Output the (X, Y) coordinate of the center of the cell containing the given text.  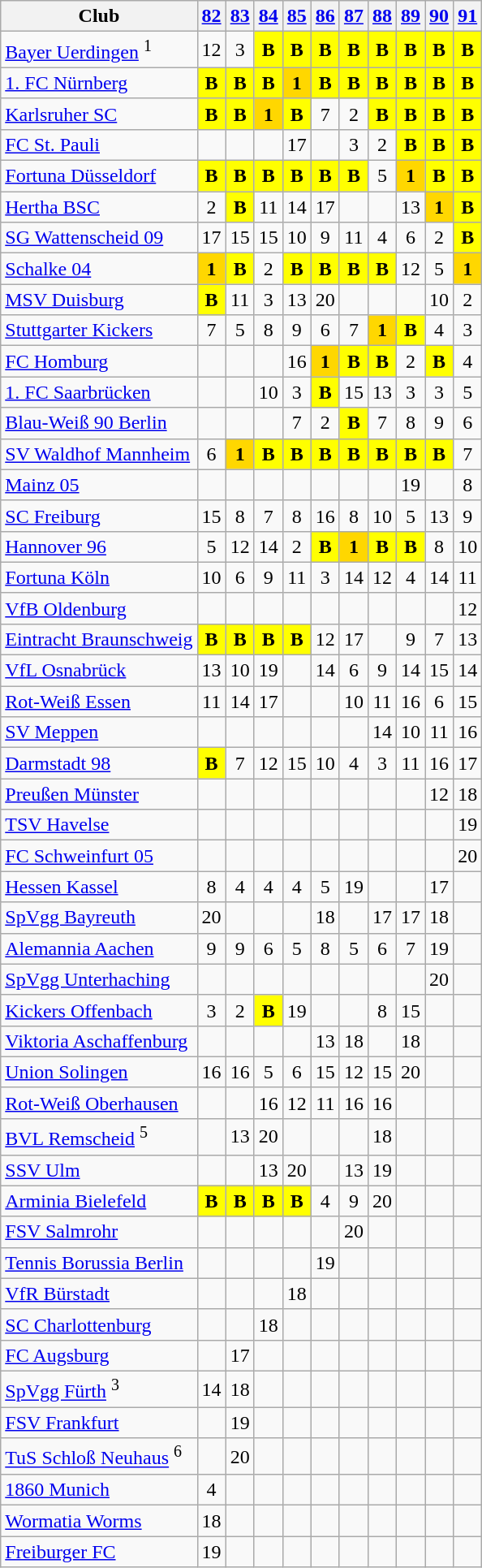
VfR Bürstadt (99, 1294)
1. FC Saarbrücken (99, 392)
SSV Ulm (99, 1170)
SpVgg Bayreuth (99, 918)
Rot-Weiß Oberhausen (99, 1103)
VfB Oldenburg (99, 608)
Stuttgarter Kickers (99, 330)
1860 Munich (99, 1490)
Freiburger FC (99, 1552)
Rot-Weiß Essen (99, 702)
Alemannia Aachen (99, 948)
91 (467, 16)
FC Schweinfurt 05 (99, 856)
87 (354, 16)
Club (99, 16)
Hessen Kassel (99, 887)
Karlsruher SC (99, 114)
SpVgg Unterhaching (99, 979)
TSV Havelse (99, 825)
Bayer Uerdingen 1 (99, 50)
85 (297, 16)
SC Charlottenburg (99, 1324)
84 (268, 16)
FSV Frankfurt (99, 1423)
Preußen Münster (99, 794)
86 (325, 16)
Union Solingen (99, 1072)
VfL Osnabrück (99, 671)
83 (240, 16)
Kickers Offenbach (99, 1010)
Hannover 96 (99, 546)
88 (381, 16)
Fortuna Düsseldorf (99, 176)
Hertha BSC (99, 207)
SG Wattenscheid 09 (99, 238)
BVL Remscheid 5 (99, 1137)
TuS Schloß Neuhaus 6 (99, 1457)
Darmstadt 98 (99, 763)
FC Augsburg (99, 1355)
Fortuna Köln (99, 577)
90 (440, 16)
82 (211, 16)
SpVgg Fürth 3 (99, 1389)
Mainz 05 (99, 485)
Wormatia Worms (99, 1521)
89 (411, 16)
FSV Salmrohr (99, 1232)
FC St. Pauli (99, 145)
Eintracht Braunschweig (99, 639)
SC Freiburg (99, 516)
Viktoria Aschaffenburg (99, 1041)
Schalke 04 (99, 269)
Tennis Borussia Berlin (99, 1263)
MSV Duisburg (99, 300)
1. FC Nürnberg (99, 83)
FC Homburg (99, 361)
SV Meppen (99, 732)
SV Waldhof Mannheim (99, 454)
Arminia Bielefeld (99, 1201)
Blau-Weiß 90 Berlin (99, 423)
